Capture the cell that displays the provided text and extract its (X, Y) central coordinate. 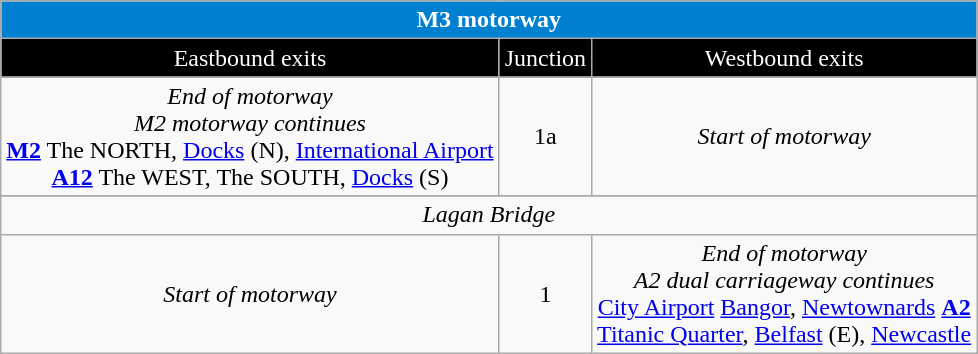
Westbound exits (784, 58)
1 (545, 294)
1a (545, 136)
Eastbound exits (250, 58)
M3 motorway (489, 20)
End of motorwayM2 motorway continuesM2 The NORTH, Docks (N), International Airport A12 The WEST, The SOUTH, Docks (S) (250, 136)
Junction (545, 58)
End of motorwayA2 dual carriageway continuesCity Airport Bangor, Newtownards A2Titanic Quarter, Belfast (E), Newcastle (784, 294)
Lagan Bridge (489, 215)
